Output the [x, y] coordinate of the center of the cell containing the given text.  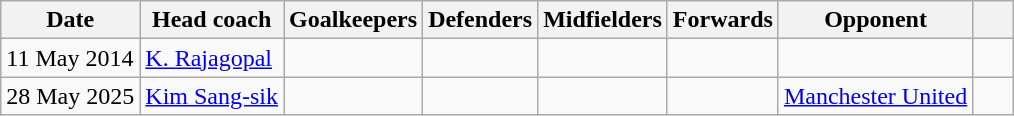
Opponent [875, 20]
Forwards [722, 20]
Defenders [480, 20]
Midfielders [603, 20]
Head coach [212, 20]
K. Rajagopal [212, 58]
Goalkeepers [354, 20]
28 May 2025 [70, 96]
Date [70, 20]
Kim Sang-sik [212, 96]
11 May 2014 [70, 58]
Manchester United [875, 96]
